Locate the cell with the specified text and output its [X, Y] center coordinate. 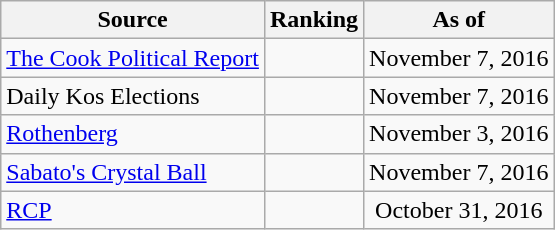
Source [133, 20]
Rothenberg [133, 134]
Daily Kos Elections [133, 96]
RCP [133, 210]
October 31, 2016 [459, 210]
Sabato's Crystal Ball [133, 172]
Ranking [314, 20]
November 3, 2016 [459, 134]
The Cook Political Report [133, 58]
As of [459, 20]
